Pinpoint the cell where the given text exists, returning its (X, Y) midpoint coordinate. 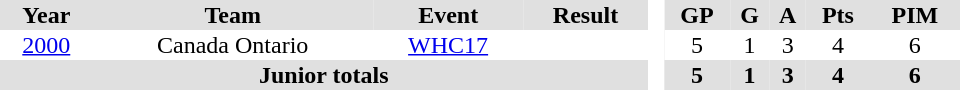
PIM (915, 15)
Year (46, 15)
Pts (838, 15)
A (788, 15)
WHC17 (448, 45)
Team (233, 15)
Event (448, 15)
G (750, 15)
GP (697, 15)
Canada Ontario (233, 45)
2000 (46, 45)
Junior totals (324, 75)
Result (585, 15)
